Output the [X, Y] coordinate of the center of the cell containing the given text.  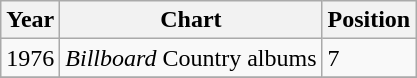
Billboard Country albums [191, 58]
1976 [30, 58]
Position [369, 20]
Year [30, 20]
Chart [191, 20]
7 [369, 58]
